Provide the [x, y] coordinate of the cell's center where the given text is located.  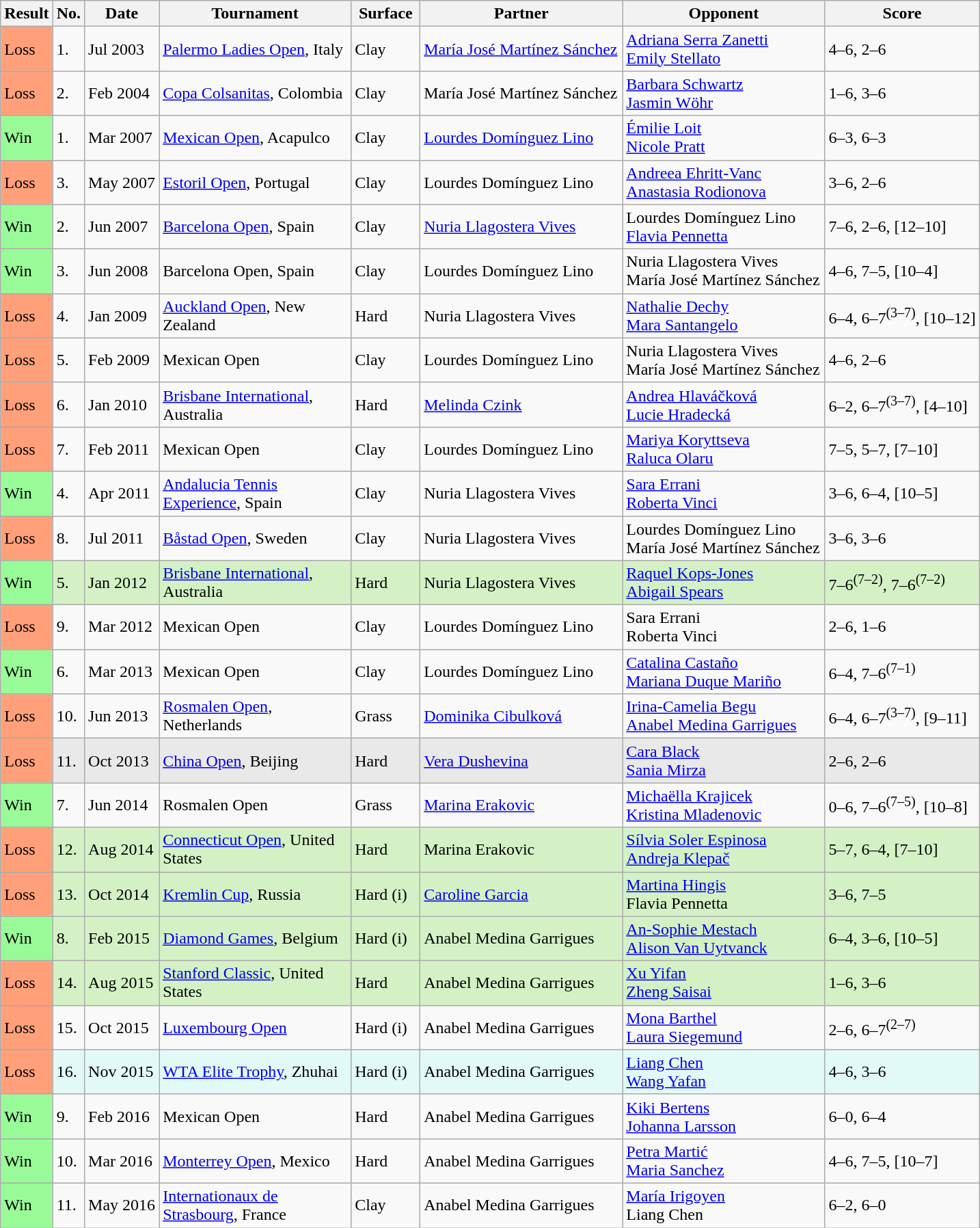
Jun 2008 [122, 271]
6–3, 6–3 [902, 138]
6–4, 7–6(7–1) [902, 671]
Jun 2013 [122, 717]
4–6, 7–5, [10–7] [902, 1161]
No. [68, 14]
Cara Black Sania Mirza [724, 760]
Copa Colsanitas, Colombia [256, 93]
Diamond Games, Belgium [256, 938]
Result [27, 14]
0–6, 7–6(7–5), [10–8] [902, 805]
3–6, 3–6 [902, 537]
3–6, 2–6 [902, 182]
Monterrey Open, Mexico [256, 1161]
Martina Hingis Flavia Pennetta [724, 894]
Aug 2015 [122, 983]
Apr 2011 [122, 494]
3–6, 7–5 [902, 894]
Adriana Serra Zanetti Emily Stellato [724, 49]
Vera Dushevina [521, 760]
Score [902, 14]
Internationaux de Strasbourg, France [256, 1205]
3–6, 6–4, [10–5] [902, 494]
Feb 2009 [122, 360]
Nov 2015 [122, 1072]
Michaëlla Krajicek Kristina Mladenovic [724, 805]
4–6, 3–6 [902, 1072]
12. [68, 849]
7–6(7–2), 7–6(7–2) [902, 583]
WTA Elite Trophy, Zhuhai [256, 1072]
Feb 2004 [122, 93]
Palermo Ladies Open, Italy [256, 49]
Aug 2014 [122, 849]
Andrea Hlaváčková Lucie Hradecká [724, 405]
Mariya Koryttseva Raluca Olaru [724, 449]
13. [68, 894]
Date [122, 14]
Émilie Loit Nicole Pratt [724, 138]
Jul 2011 [122, 537]
Surface [385, 14]
Connecticut Open, United States [256, 849]
7–6, 2–6, [12–10] [902, 227]
Jan 2010 [122, 405]
Jun 2007 [122, 227]
Jun 2014 [122, 805]
2–6, 1–6 [902, 628]
6–4, 6–7(3–7), [9–11] [902, 717]
Oct 2015 [122, 1027]
Mar 2016 [122, 1161]
Nathalie Dechy Mara Santangelo [724, 316]
16. [68, 1072]
Melinda Czink [521, 405]
2–6, 2–6 [902, 760]
Stanford Classic, United States [256, 983]
Xu Yifan Zheng Saisai [724, 983]
Mexican Open, Acapulco [256, 138]
Jan 2009 [122, 316]
Jan 2012 [122, 583]
Rosmalen Open, Netherlands [256, 717]
Feb 2011 [122, 449]
An-Sophie Mestach Alison Van Uytvanck [724, 938]
Dominika Cibulková [521, 717]
Tournament [256, 14]
Auckland Open, New Zealand [256, 316]
Irina-Camelia Begu Anabel Medina Garrigues [724, 717]
Oct 2013 [122, 760]
Kremlin Cup, Russia [256, 894]
Rosmalen Open [256, 805]
Partner [521, 14]
Luxembourg Open [256, 1027]
Petra Martić Maria Sanchez [724, 1161]
May 2016 [122, 1205]
Lourdes Domínguez Lino Flavia Pennetta [724, 227]
Mar 2012 [122, 628]
6–0, 6–4 [902, 1116]
Oct 2014 [122, 894]
Opponent [724, 14]
China Open, Beijing [256, 760]
5–7, 6–4, [7–10] [902, 849]
Kiki Bertens Johanna Larsson [724, 1116]
Raquel Kops-Jones Abigail Spears [724, 583]
Catalina Castaño Mariana Duque Mariño [724, 671]
Feb 2015 [122, 938]
Mar 2013 [122, 671]
Mar 2007 [122, 138]
4–6, 7–5, [10–4] [902, 271]
Feb 2016 [122, 1116]
Mona Barthel Laura Siegemund [724, 1027]
7–5, 5–7, [7–10] [902, 449]
Caroline Garcia [521, 894]
Sílvia Soler Espinosa Andreja Klepač [724, 849]
Båstad Open, Sweden [256, 537]
6–4, 3–6, [10–5] [902, 938]
Andalucia Tennis Experience, Spain [256, 494]
Andreea Ehritt-Vanc Anastasia Rodionova [724, 182]
6–4, 6–7(3–7), [10–12] [902, 316]
14. [68, 983]
6–2, 6–7(3–7), [4–10] [902, 405]
Barbara Schwartz Jasmin Wöhr [724, 93]
Liang Chen Wang Yafan [724, 1072]
Jul 2003 [122, 49]
2–6, 6–7(2–7) [902, 1027]
6–2, 6–0 [902, 1205]
May 2007 [122, 182]
María Irigoyen Liang Chen [724, 1205]
15. [68, 1027]
Lourdes Domínguez Lino María José Martínez Sánchez [724, 537]
Estoril Open, Portugal [256, 182]
